Locate the cell with the specified text and output its [X, Y] center coordinate. 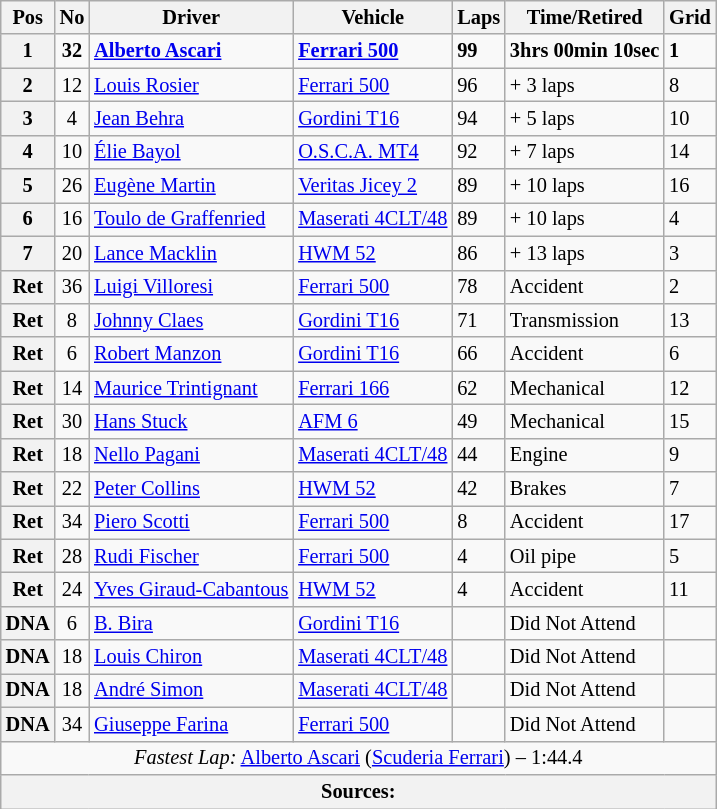
Ferrari 166 [372, 388]
92 [478, 152]
No [72, 17]
Eugène Martin [191, 186]
24 [72, 589]
Maurice Trintignant [191, 388]
Rudi Fischer [191, 556]
Sources: [358, 791]
Pos [28, 17]
66 [478, 354]
9 [690, 455]
22 [72, 489]
Alberto Ascari [191, 51]
Driver [191, 17]
O.S.C.A. MT4 [372, 152]
13 [690, 320]
20 [72, 253]
94 [478, 118]
André Simon [191, 690]
+ 5 laps [584, 118]
Piero Scotti [191, 522]
Lance Macklin [191, 253]
3hrs 00min 10sec [584, 51]
78 [478, 287]
49 [478, 421]
Nello Pagani [191, 455]
+ 13 laps [584, 253]
Time/Retired [584, 17]
Veritas Jicey 2 [372, 186]
Yves Giraud-Cabantous [191, 589]
86 [478, 253]
11 [690, 589]
96 [478, 85]
26 [72, 186]
71 [478, 320]
Engine [584, 455]
Hans Stuck [191, 421]
Grid [690, 17]
Louis Rosier [191, 85]
Peter Collins [191, 489]
15 [690, 421]
Jean Behra [191, 118]
99 [478, 51]
Oil pipe [584, 556]
Toulo de Graffenried [191, 219]
Laps [478, 17]
32 [72, 51]
Élie Bayol [191, 152]
Transmission [584, 320]
Luigi Villoresi [191, 287]
Giuseppe Farina [191, 724]
28 [72, 556]
Brakes [584, 489]
62 [478, 388]
AFM 6 [372, 421]
+ 7 laps [584, 152]
30 [72, 421]
Fastest Lap: Alberto Ascari (Scuderia Ferrari) – 1:44.4 [358, 758]
Vehicle [372, 17]
36 [72, 287]
17 [690, 522]
Robert Manzon [191, 354]
44 [478, 455]
Johnny Claes [191, 320]
42 [478, 489]
Louis Chiron [191, 657]
+ 3 laps [584, 85]
B. Bira [191, 623]
